Search for the cell housing the specified text and yield its [X, Y] center coordinate. 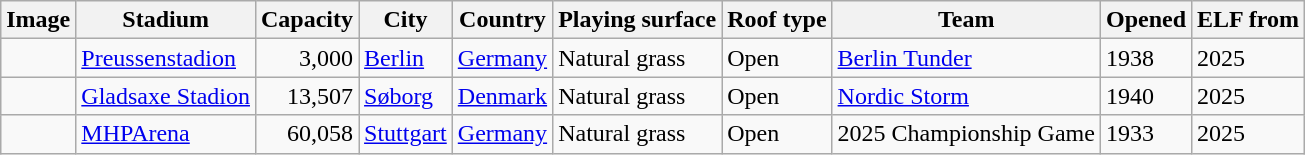
Berlin [406, 58]
1938 [1146, 58]
13,507 [306, 96]
1940 [1146, 96]
Image [38, 20]
Stadium [166, 20]
Denmark [502, 96]
Country [502, 20]
Preussenstadion [166, 58]
City [406, 20]
Nordic Storm [966, 96]
2025 Championship Game [966, 134]
Berlin Tunder [966, 58]
Gladsaxe Stadion [166, 96]
Team [966, 20]
Playing surface [638, 20]
60,058 [306, 134]
Capacity [306, 20]
Roof type [777, 20]
MHPArena [166, 134]
1933 [1146, 134]
3,000 [306, 58]
ELF from [1248, 20]
Søborg [406, 96]
Opened [1146, 20]
Stuttgart [406, 134]
